Identify which cell holds the provided text, then report its (X, Y) central coordinate. 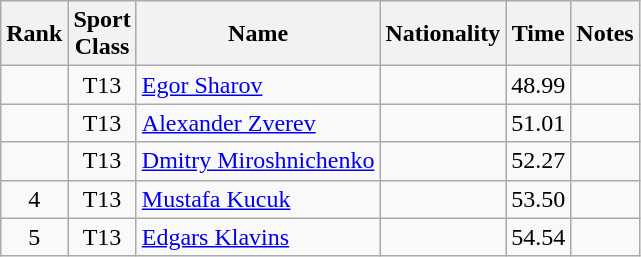
Egor Sharov (258, 85)
Time (538, 34)
Alexander Zverev (258, 123)
5 (34, 237)
51.01 (538, 123)
Name (258, 34)
Notes (605, 34)
54.54 (538, 237)
Rank (34, 34)
Nationality (443, 34)
SportClass (102, 34)
4 (34, 199)
48.99 (538, 85)
Mustafa Kucuk (258, 199)
Dmitry Miroshnichenko (258, 161)
52.27 (538, 161)
Edgars Klavins (258, 237)
53.50 (538, 199)
